Detect which cell encompasses the target text, then output its [x, y] center coordinate. 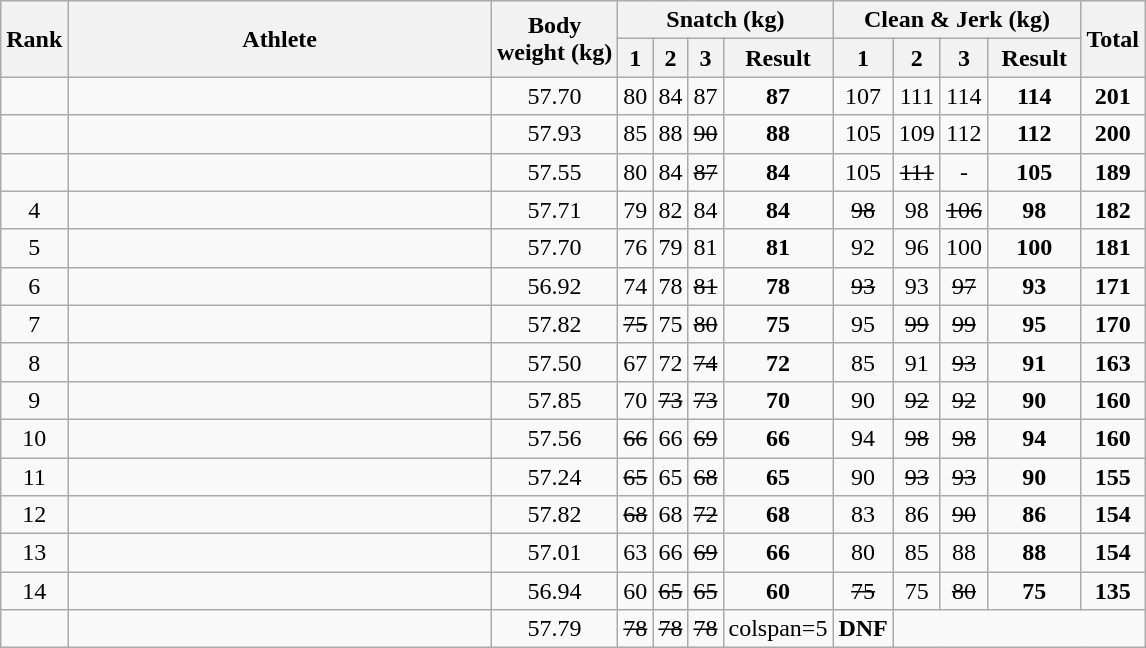
4 [34, 210]
97 [964, 286]
DNF [863, 629]
57.50 [554, 362]
57.55 [554, 172]
189 [1113, 172]
Clean & Jerk (kg) [957, 20]
56.92 [554, 286]
109 [916, 134]
170 [1113, 324]
200 [1113, 134]
Athlete [280, 39]
201 [1113, 96]
57.71 [554, 210]
163 [1113, 362]
181 [1113, 248]
8 [34, 362]
- [964, 172]
135 [1113, 591]
57.01 [554, 553]
182 [1113, 210]
Rank [34, 39]
7 [34, 324]
63 [636, 553]
12 [34, 515]
57.79 [554, 629]
56.94 [554, 591]
10 [34, 438]
5 [34, 248]
171 [1113, 286]
82 [670, 210]
11 [34, 477]
Snatch (kg) [726, 20]
13 [34, 553]
9 [34, 400]
Bodyweight (kg) [554, 39]
76 [636, 248]
57.85 [554, 400]
57.56 [554, 438]
Total [1113, 39]
57.93 [554, 134]
106 [964, 210]
96 [916, 248]
6 [34, 286]
57.24 [554, 477]
colspan=5 [778, 629]
14 [34, 591]
107 [863, 96]
67 [636, 362]
155 [1113, 477]
83 [863, 515]
